From the cell containing the given text, extract its center point as [x, y] coordinate. 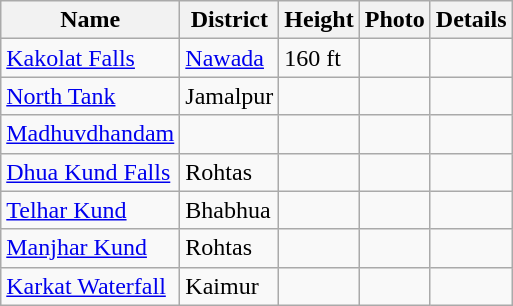
Details [471, 20]
Name [90, 20]
Dhua Kund Falls [90, 172]
Karkat Waterfall [90, 286]
160 ft [319, 58]
Jamalpur [230, 96]
North Tank [90, 96]
Height [319, 20]
Nawada [230, 58]
Bhabhua [230, 210]
Photo [394, 20]
District [230, 20]
Kaimur [230, 286]
Madhuvdhandam [90, 134]
Manjhar Kund [90, 248]
Telhar Kund [90, 210]
Kakolat Falls [90, 58]
